Return (x, y) of the center of cell containing provided text 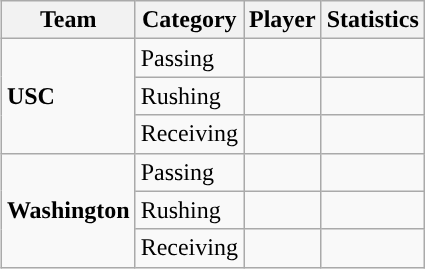
USC (68, 96)
Team (68, 20)
Category (189, 20)
Washington (68, 210)
Statistics (372, 20)
Player (283, 20)
